Scan for the cell matching the given text and deliver its [X, Y] coordinate at center. 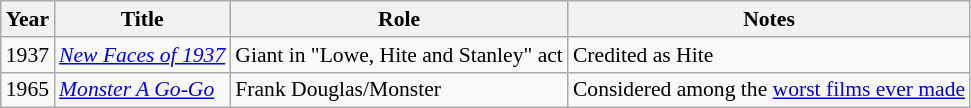
Year [28, 19]
Giant in "Lowe, Hite and Stanley" act [399, 55]
1965 [28, 90]
Monster A Go-Go [142, 90]
Role [399, 19]
New Faces of 1937 [142, 55]
Notes [769, 19]
1937 [28, 55]
Title [142, 19]
Credited as Hite [769, 55]
Considered among the worst films ever made [769, 90]
Frank Douglas/Monster [399, 90]
